Find where the given text appears and provide that cell's center as [x, y] coordinate. 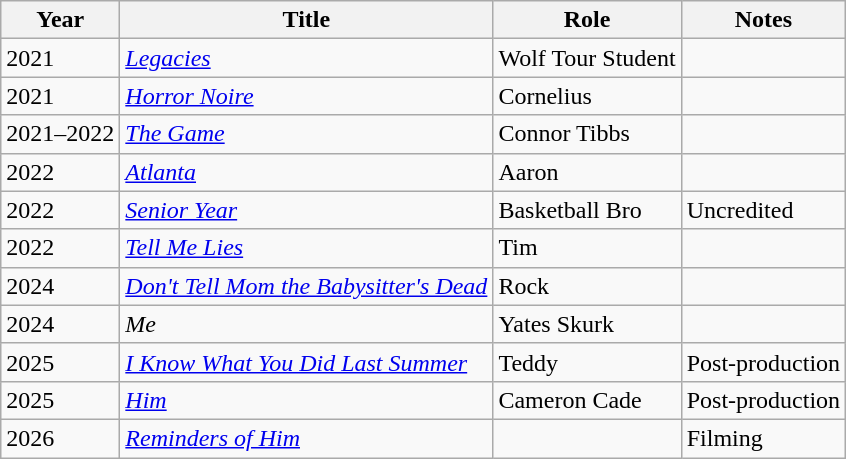
Atlanta [306, 172]
Tell Me Lies [306, 248]
Wolf Tour Student [587, 58]
Horror Noire [306, 96]
Aaron [587, 172]
Uncredited [763, 210]
Title [306, 20]
I Know What You Did Last Summer [306, 362]
Notes [763, 20]
Yates Skurk [587, 324]
Reminders of Him [306, 438]
2021–2022 [60, 134]
Him [306, 400]
Role [587, 20]
Basketball Bro [587, 210]
Cameron Cade [587, 400]
Cornelius [587, 96]
2026 [60, 438]
Legacies [306, 58]
Rock [587, 286]
Me [306, 324]
Senior Year [306, 210]
Year [60, 20]
Filming [763, 438]
Don't Tell Mom the Babysitter's Dead [306, 286]
Connor Tibbs [587, 134]
The Game [306, 134]
Teddy [587, 362]
Tim [587, 248]
